Determine the (x, y) coordinate at the center of the cell enclosing the given text.  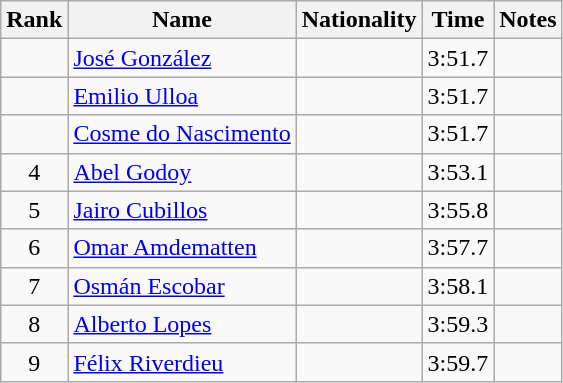
Rank (34, 20)
3:57.7 (458, 248)
Omar Amdematten (182, 248)
Emilio Ulloa (182, 96)
Nationality (359, 20)
Name (182, 20)
Cosme do Nascimento (182, 134)
Félix Riverdieu (182, 362)
Time (458, 20)
Osmán Escobar (182, 286)
Jairo Cubillos (182, 210)
8 (34, 324)
3:55.8 (458, 210)
José González (182, 58)
3:59.7 (458, 362)
4 (34, 172)
7 (34, 286)
6 (34, 248)
3:58.1 (458, 286)
3:59.3 (458, 324)
3:53.1 (458, 172)
Abel Godoy (182, 172)
9 (34, 362)
Alberto Lopes (182, 324)
Notes (528, 20)
5 (34, 210)
